From the cell containing the given text, extract its center point as (X, Y) coordinate. 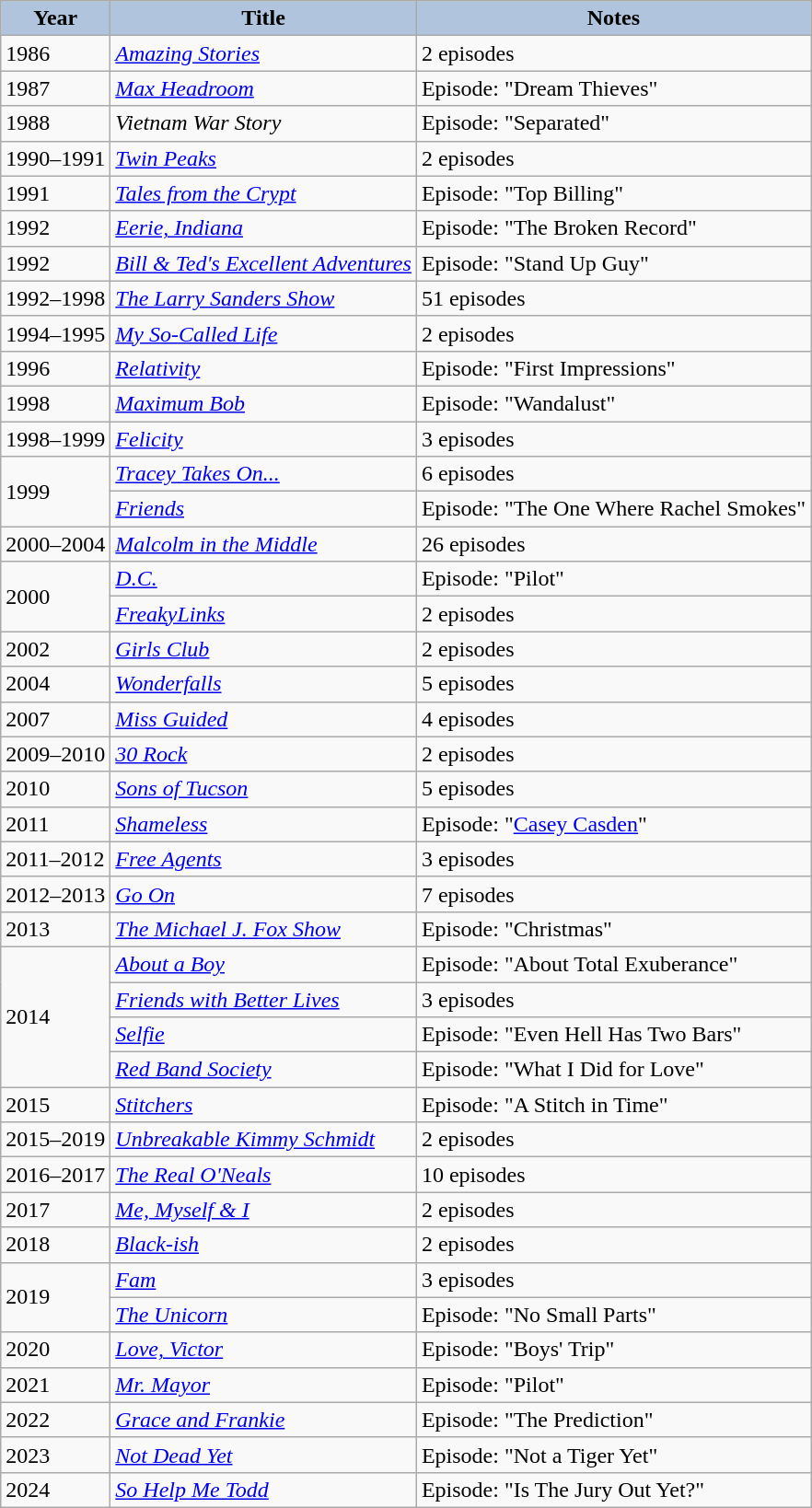
2021 (55, 1385)
Friends with Better Lives (263, 999)
Unbreakable Kimmy Schmidt (263, 1140)
Episode: "Is The Jury Out Yet?" (613, 1490)
Maximum Bob (263, 403)
Me, Myself & I (263, 1210)
Vietnam War Story (263, 123)
2010 (55, 789)
1987 (55, 88)
26 episodes (613, 544)
Stitchers (263, 1105)
Fam (263, 1280)
2002 (55, 649)
Selfie (263, 1035)
Episode: "The One Where Rachel Smokes" (613, 509)
The Michael J. Fox Show (263, 929)
Free Agents (263, 859)
Relativity (263, 368)
2015–2019 (55, 1140)
1994–1995 (55, 333)
2014 (55, 1016)
2011 (55, 824)
D.C. (263, 579)
Episode: "Separated" (613, 123)
Felicity (263, 439)
Grace and Frankie (263, 1420)
Love, Victor (263, 1350)
10 episodes (613, 1175)
1991 (55, 193)
The Larry Sanders Show (263, 298)
The Real O'Neals (263, 1175)
The Unicorn (263, 1315)
2023 (55, 1455)
Go On (263, 894)
2018 (55, 1245)
2004 (55, 684)
Not Dead Yet (263, 1455)
Episode: "The Prediction" (613, 1420)
1990–1991 (55, 158)
Girls Club (263, 649)
Malcolm in the Middle (263, 544)
Episode: "Top Billing" (613, 193)
2016–2017 (55, 1175)
7 episodes (613, 894)
About a Boy (263, 964)
2007 (55, 719)
Shameless (263, 824)
1999 (55, 492)
Episode: "Dream Thieves" (613, 88)
Sons of Tucson (263, 789)
4 episodes (613, 719)
1992–1998 (55, 298)
Mr. Mayor (263, 1385)
Episode: "Boys' Trip" (613, 1350)
2015 (55, 1105)
1986 (55, 53)
1996 (55, 368)
2024 (55, 1490)
1998–1999 (55, 439)
Episode: "Stand Up Guy" (613, 263)
Friends (263, 509)
30 Rock (263, 754)
Miss Guided (263, 719)
Episode: "Wandalust" (613, 403)
2012–2013 (55, 894)
Episode: "No Small Parts" (613, 1315)
Episode: "The Broken Record" (613, 228)
Tales from the Crypt (263, 193)
Episode: "Even Hell Has Two Bars" (613, 1035)
Max Headroom (263, 88)
Title (263, 18)
So Help Me Todd (263, 1490)
Episode: "Not a Tiger Yet" (613, 1455)
Black-ish (263, 1245)
Episode: "A Stitch in Time" (613, 1105)
Eerie, Indiana (263, 228)
FreakyLinks (263, 614)
My So-Called Life (263, 333)
6 episodes (613, 474)
51 episodes (613, 298)
2009–2010 (55, 754)
2013 (55, 929)
Episode: "What I Did for Love" (613, 1070)
1998 (55, 403)
2000–2004 (55, 544)
2017 (55, 1210)
Red Band Society (263, 1070)
Tracey Takes On... (263, 474)
Year (55, 18)
1988 (55, 123)
2000 (55, 597)
2011–2012 (55, 859)
Wonderfalls (263, 684)
Bill & Ted's Excellent Adventures (263, 263)
Amazing Stories (263, 53)
Episode: "Casey Casden" (613, 824)
Episode: "First Impressions" (613, 368)
Twin Peaks (263, 158)
Notes (613, 18)
2019 (55, 1297)
2022 (55, 1420)
Episode: "About Total Exuberance" (613, 964)
Episode: "Christmas" (613, 929)
2020 (55, 1350)
